Search for the cell housing the specified text and yield its (X, Y) center coordinate. 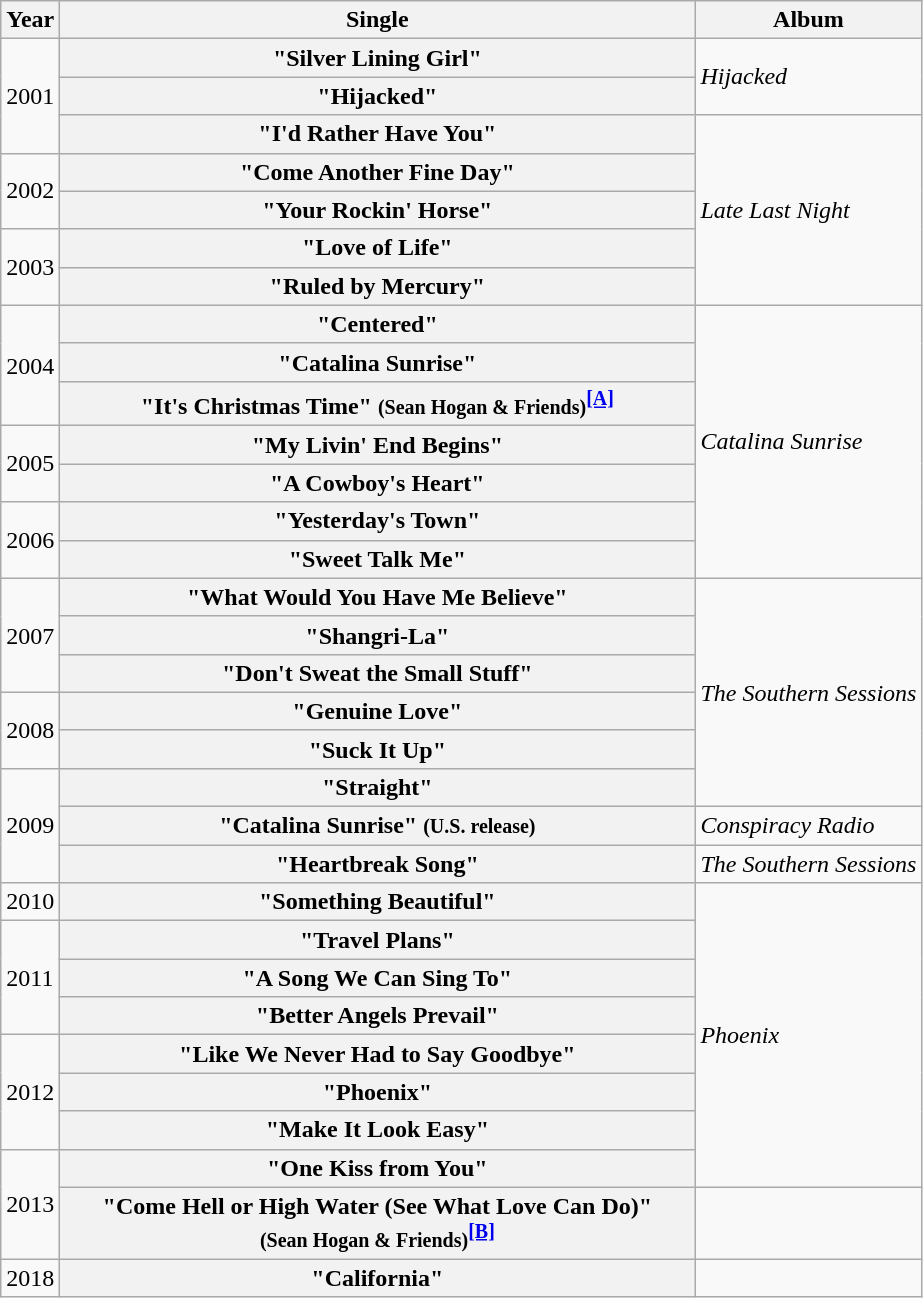
"One Kiss from You" (378, 1168)
"Suck It Up" (378, 749)
"Better Angels Prevail" (378, 1016)
2005 (30, 464)
"Straight" (378, 787)
"I'd Rather Have You" (378, 134)
Conspiracy Radio (808, 826)
"It's Christmas Time" (Sean Hogan & Friends)[A] (378, 404)
2001 (30, 96)
"Come Another Fine Day" (378, 172)
Catalina Sunrise (808, 442)
"What Would You Have Me Believe" (378, 597)
"Love of Life" (378, 248)
2013 (30, 1204)
"Centered" (378, 324)
"Ruled by Mercury" (378, 286)
"Catalina Sunrise" (378, 362)
"Come Hell or High Water (See What Love Can Do)"(Sean Hogan & Friends)[B] (378, 1223)
2008 (30, 730)
"Travel Plans" (378, 940)
"Shangri-La" (378, 635)
"Something Beautiful" (378, 902)
2006 (30, 540)
2010 (30, 902)
2002 (30, 191)
2011 (30, 978)
Year (30, 20)
"Sweet Talk Me" (378, 559)
"Heartbreak Song" (378, 864)
"Phoenix" (378, 1092)
2012 (30, 1092)
"Hijacked" (378, 96)
"Make It Look Easy" (378, 1130)
2003 (30, 267)
"Yesterday's Town" (378, 521)
Hijacked (808, 77)
2007 (30, 635)
"Silver Lining Girl" (378, 58)
Late Last Night (808, 210)
Phoenix (808, 1035)
2009 (30, 825)
"A Cowboy's Heart" (378, 483)
"California" (378, 1278)
"Your Rockin' Horse" (378, 210)
"My Livin' End Begins" (378, 445)
"Catalina Sunrise" (U.S. release) (378, 826)
Single (378, 20)
"Genuine Love" (378, 711)
"Don't Sweat the Small Stuff" (378, 673)
"Like We Never Had to Say Goodbye" (378, 1054)
2004 (30, 366)
Album (808, 20)
2018 (30, 1278)
"A Song We Can Sing To" (378, 978)
